Scan for the cell matching the given text and deliver its (X, Y) coordinate at center. 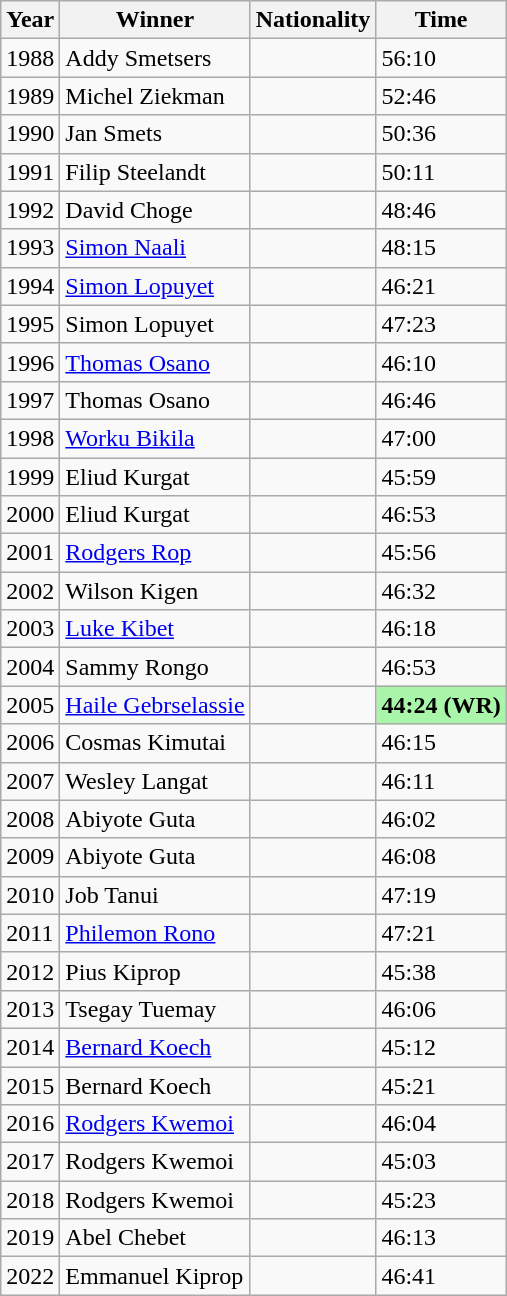
Simon Naali (155, 248)
46:13 (441, 1238)
Job Tanui (155, 895)
46:41 (441, 1276)
1997 (30, 400)
46:18 (441, 629)
2015 (30, 1085)
46:21 (441, 286)
48:15 (441, 248)
Nationality (313, 20)
47:19 (441, 895)
Emmanuel Kiprop (155, 1276)
Rodgers Rop (155, 553)
2011 (30, 933)
1998 (30, 438)
2003 (30, 629)
Haile Gebrselassie (155, 705)
Worku Bikila (155, 438)
46:02 (441, 819)
1993 (30, 248)
46:08 (441, 857)
Addy Smetsers (155, 58)
46:06 (441, 1009)
46:15 (441, 743)
Michel Ziekman (155, 96)
45:56 (441, 553)
48:46 (441, 210)
44:24 (WR) (441, 705)
45:03 (441, 1162)
2019 (30, 1238)
45:23 (441, 1200)
46:32 (441, 591)
Jan Smets (155, 134)
47:21 (441, 933)
Luke Kibet (155, 629)
1994 (30, 286)
1992 (30, 210)
Wilson Kigen (155, 591)
2017 (30, 1162)
2012 (30, 971)
47:00 (441, 438)
Filip Steelandt (155, 172)
2014 (30, 1047)
2022 (30, 1276)
David Choge (155, 210)
2005 (30, 705)
1999 (30, 477)
2013 (30, 1009)
2004 (30, 667)
45:12 (441, 1047)
45:38 (441, 971)
45:21 (441, 1085)
1989 (30, 96)
Pius Kiprop (155, 971)
46:10 (441, 362)
Philemon Rono (155, 933)
Time (441, 20)
Cosmas Kimutai (155, 743)
50:36 (441, 134)
Wesley Langat (155, 781)
46:46 (441, 400)
2002 (30, 591)
2001 (30, 553)
Tsegay Tuemay (155, 1009)
1991 (30, 172)
1995 (30, 324)
2016 (30, 1124)
1996 (30, 362)
2000 (30, 515)
Winner (155, 20)
1988 (30, 58)
Sammy Rongo (155, 667)
45:59 (441, 477)
Year (30, 20)
47:23 (441, 324)
2007 (30, 781)
52:46 (441, 96)
46:11 (441, 781)
2008 (30, 819)
56:10 (441, 58)
2010 (30, 895)
46:04 (441, 1124)
Abel Chebet (155, 1238)
50:11 (441, 172)
1990 (30, 134)
2018 (30, 1200)
2009 (30, 857)
2006 (30, 743)
